Determine the (X, Y) coordinate at the center of the cell enclosing the given text.  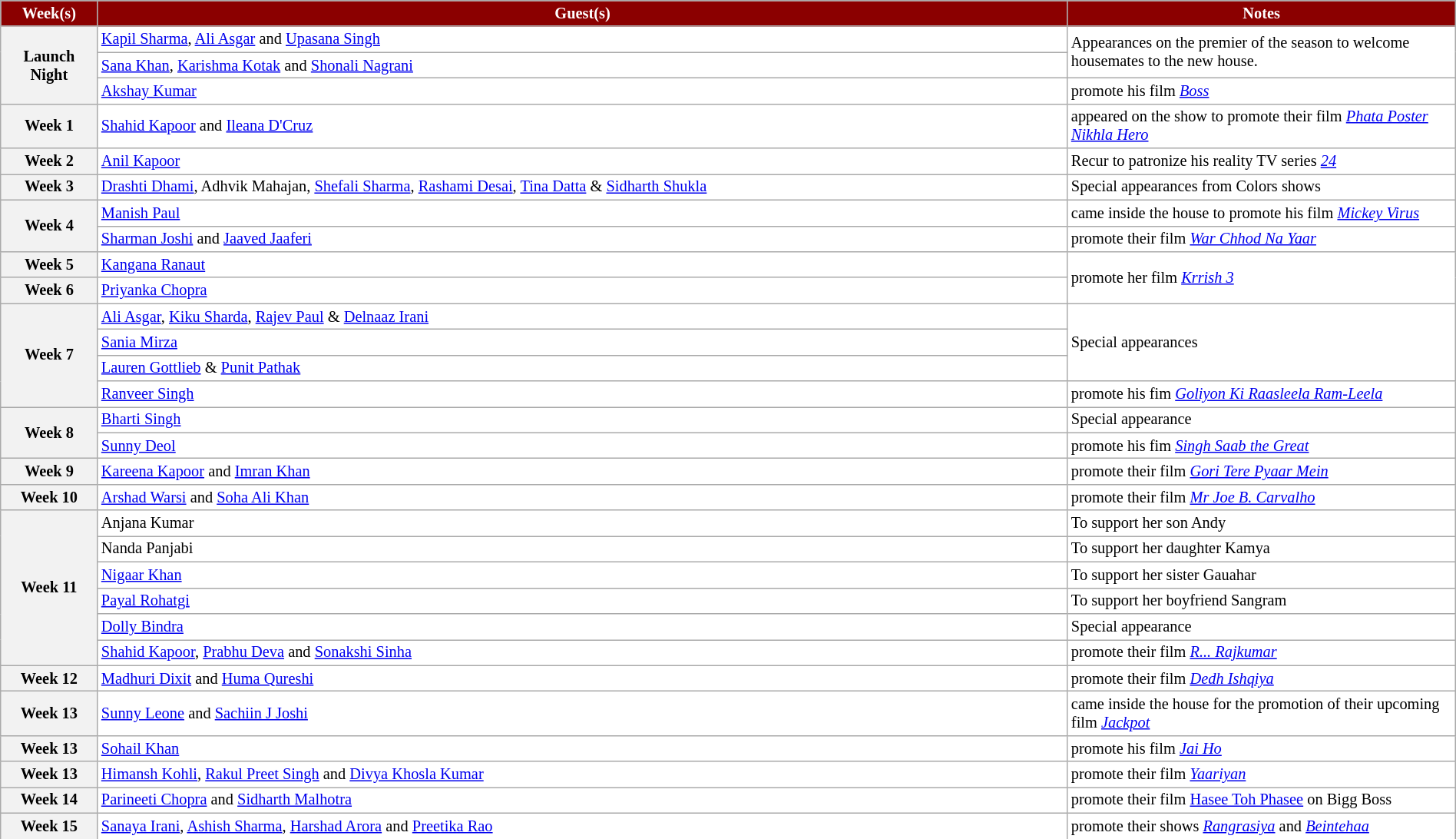
Week 5 (49, 264)
Special appearances (1261, 343)
Anil Kapoor (582, 161)
Week 14 (49, 800)
Bharti Singh (582, 419)
Week 8 (49, 432)
promote their shows Rangrasiya and Beintehaa (1261, 826)
Parineeti Chopra and Sidharth Malhotra (582, 800)
Lauren Gottlieb & Punit Pathak (582, 368)
Week 9 (49, 471)
promote his fim Singh Saab the Great (1261, 446)
Shahid Kapoor and Ileana D'Cruz (582, 126)
Week 2 (49, 161)
Ranveer Singh (582, 394)
came inside the house to promote his film Mickey Virus (1261, 213)
Appearances on the premier of the season to welcome housemates to the new house. (1261, 52)
To support her daughter Kamya (1261, 549)
Dolly Bindra (582, 626)
Akshay Kumar (582, 91)
Kapil Sharma, Ali Asgar and Upasana Singh (582, 39)
Notes (1261, 13)
promote their film Yaariyan (1261, 774)
Week 1 (49, 126)
Manish Paul (582, 213)
promote her film Krrish 3 (1261, 277)
promote their film Dedh Ishqiya (1261, 678)
Sharman Joshi and Jaaved Jaaferi (582, 239)
Sana Khan, Karishma Kotak and Shonali Nagrani (582, 65)
Ali Asgar, Kiku Sharda, Rajev Paul & Delnaaz Irani (582, 317)
Anjana Kumar (582, 523)
Sohail Khan (582, 748)
Priyanka Chopra (582, 290)
promote his film Boss (1261, 91)
Launch Night (49, 65)
To support her son Andy (1261, 523)
Kangana Ranaut (582, 264)
Arshad Warsi and Soha Ali Khan (582, 497)
Week 6 (49, 290)
Drashti Dhami, Adhvik Mahajan, Shefali Sharma, Rashami Desai, Tina Datta & Sidharth Shukla (582, 187)
Week 12 (49, 678)
promote their film R... Rajkumar (1261, 652)
Nigaar Khan (582, 575)
Week(s) (49, 13)
Sanaya Irani, Ashish Sharma, Harshad Arora and Preetika Rao (582, 826)
promote their film War Chhod Na Yaar (1261, 239)
Week 7 (49, 355)
Special appearances from Colors shows (1261, 187)
Week 15 (49, 826)
Kareena Kapoor and Imran Khan (582, 471)
promote their film Mr Joe B. Carvalho (1261, 497)
To support her boyfriend Sangram (1261, 601)
Sunny Leone and Sachiin J Joshi (582, 713)
Sunny Deol (582, 446)
Week 3 (49, 187)
promote their film Gori Tere Pyaar Mein (1261, 471)
promote his fim Goliyon Ki Raasleela Ram-Leela (1261, 394)
Shahid Kapoor, Prabhu Deva and Sonakshi Sinha (582, 652)
Himansh Kohli, Rakul Preet Singh and Divya Khosla Kumar (582, 774)
Week 11 (49, 588)
promote his film Jai Ho (1261, 748)
Guest(s) (582, 13)
Week 10 (49, 497)
Madhuri Dixit and Huma Qureshi (582, 678)
came inside the house for the promotion of their upcoming film Jackpot (1261, 713)
promote their film Hasee Toh Phasee on Bigg Boss (1261, 800)
Sania Mirza (582, 342)
Recur to patronize his reality TV series 24 (1261, 161)
Nanda Panjabi (582, 549)
Payal Rohatgi (582, 601)
To support her sister Gauahar (1261, 575)
appeared on the show to promote their film Phata Poster Nikhla Hero (1261, 126)
Week 4 (49, 226)
